Identify which cell holds the provided text, then report its [x, y] central coordinate. 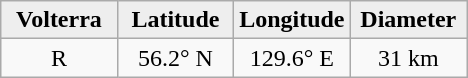
129.6° E [292, 58]
Diameter [408, 20]
Latitude [175, 20]
Longitude [292, 20]
31 km [408, 58]
Volterra [59, 20]
R [59, 58]
56.2° N [175, 58]
